Locate the cell with the specified text and output its [x, y] center coordinate. 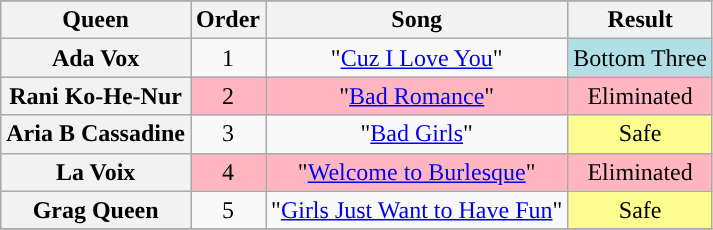
Order [228, 20]
Aria B Cassadine [96, 134]
4 [228, 172]
Result [640, 20]
Rani Ko-He-Nur [96, 96]
2 [228, 96]
Ada Vox [96, 58]
Queen [96, 20]
5 [228, 210]
Grag Queen [96, 210]
"Girls Just Want to Have Fun" [417, 210]
"Welcome to Burlesque" [417, 172]
3 [228, 134]
"Bad Romance" [417, 96]
"Cuz I Love You" [417, 58]
"Bad Girls" [417, 134]
La Voix [96, 172]
1 [228, 58]
Song [417, 20]
Bottom Three [640, 58]
